Output the [X, Y] coordinate of the center of the cell containing the given text.  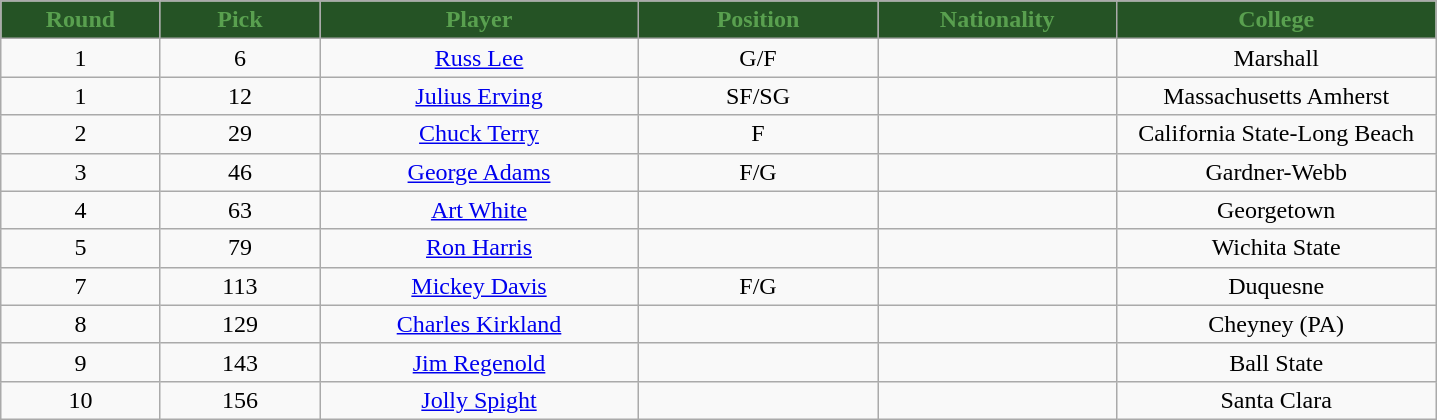
Marshall [1276, 58]
9 [80, 362]
Mickey Davis [480, 286]
156 [240, 400]
5 [80, 248]
79 [240, 248]
Georgetown [1276, 210]
Ball State [1276, 362]
129 [240, 324]
Wichita State [1276, 248]
Art White [480, 210]
Ron Harris [480, 248]
Massachusetts Amherst [1276, 96]
6 [240, 58]
SF/SG [758, 96]
113 [240, 286]
Round [80, 20]
College [1276, 20]
Position [758, 20]
7 [80, 286]
10 [80, 400]
Cheyney (PA) [1276, 324]
Jim Regenold [480, 362]
63 [240, 210]
George Adams [480, 172]
143 [240, 362]
Pick [240, 20]
29 [240, 134]
12 [240, 96]
Nationality [998, 20]
3 [80, 172]
46 [240, 172]
Chuck Terry [480, 134]
Duquesne [1276, 286]
4 [80, 210]
G/F [758, 58]
F [758, 134]
2 [80, 134]
Gardner-Webb [1276, 172]
Jolly Spight [480, 400]
Russ Lee [480, 58]
8 [80, 324]
Player [480, 20]
California State-Long Beach [1276, 134]
Julius Erving [480, 96]
Charles Kirkland [480, 324]
Santa Clara [1276, 400]
